From the cell containing the given text, extract its center point as (x, y) coordinate. 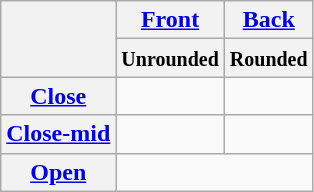
Rounded (268, 58)
Front (170, 20)
Back (268, 20)
Close (58, 96)
Unrounded (170, 58)
Close-mid (58, 134)
Open (58, 172)
